Search for the cell housing the specified text and yield its [X, Y] center coordinate. 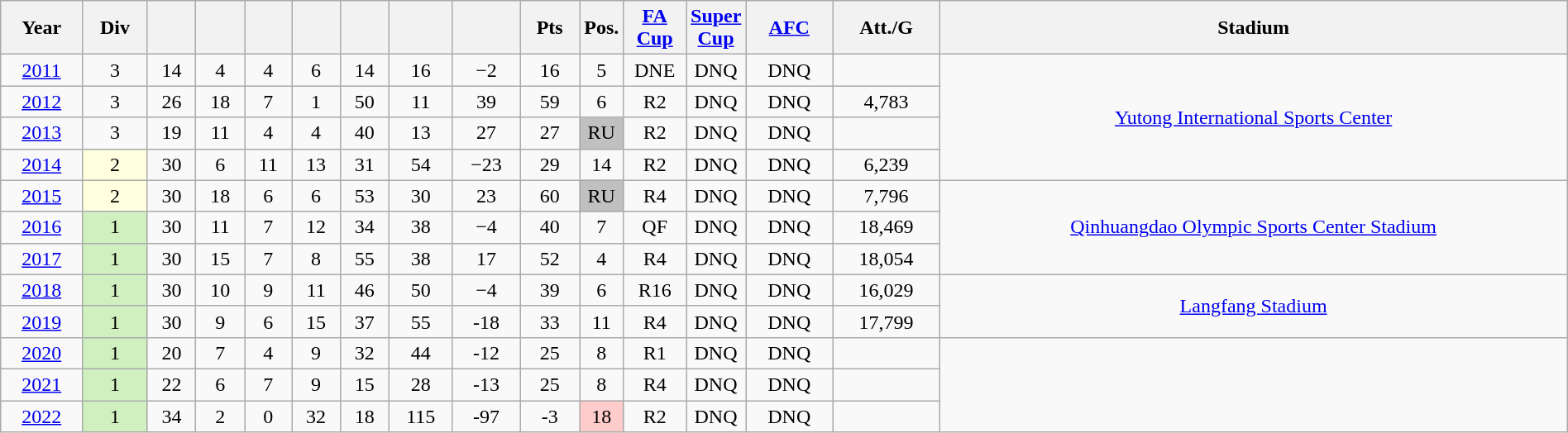
2014 [41, 164]
FA Cup [655, 28]
6,239 [887, 164]
-97 [486, 416]
2012 [41, 102]
AFC [790, 28]
Qinhuangdao Olympic Sports Center Stadium [1254, 227]
2019 [41, 321]
26 [172, 102]
2015 [41, 196]
0 [268, 416]
QF [655, 227]
-12 [486, 353]
31 [364, 164]
52 [550, 259]
28 [420, 384]
23 [486, 196]
7,796 [887, 196]
2021 [41, 384]
Super Cup [716, 28]
2016 [41, 227]
Stadium [1254, 28]
17,799 [887, 321]
2011 [41, 70]
44 [420, 353]
R1 [655, 353]
Pts [550, 28]
Yutong International Sports Center [1254, 117]
20 [172, 353]
−2 [486, 70]
2017 [41, 259]
17 [486, 259]
16,029 [887, 290]
R16 [655, 290]
-3 [550, 416]
46 [364, 290]
Pos. [602, 28]
-13 [486, 384]
5 [602, 70]
−23 [486, 164]
29 [550, 164]
DNE [655, 70]
33 [550, 321]
22 [172, 384]
2022 [41, 416]
Langfang Stadium [1254, 306]
2018 [41, 290]
Year [41, 28]
19 [172, 133]
12 [316, 227]
53 [364, 196]
37 [364, 321]
59 [550, 102]
18,054 [887, 259]
18,469 [887, 227]
Att./G [887, 28]
2020 [41, 353]
54 [420, 164]
2013 [41, 133]
Div [116, 28]
4,783 [887, 102]
60 [550, 196]
115 [420, 416]
-18 [486, 321]
10 [220, 290]
